Provide the (X, Y) coordinate of the cell's center where the given text is located.  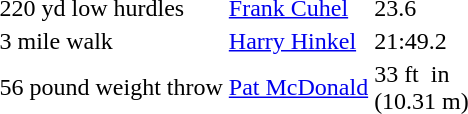
Harry Hinkel (298, 41)
